Return the (x, y) coordinate for the center point of the cell that contains the specified text.  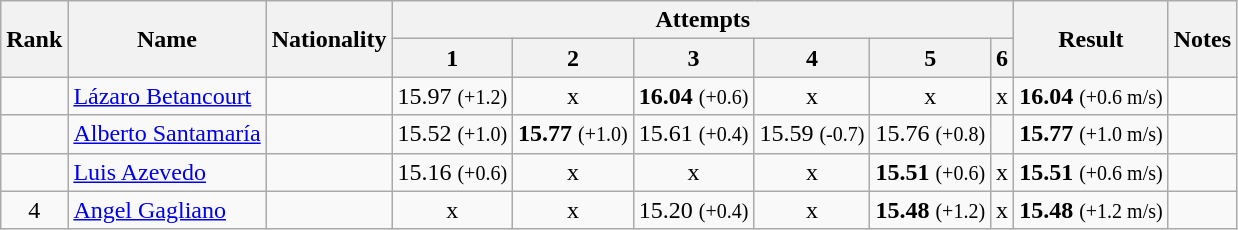
Result (1092, 39)
16.04 (+0.6 m/s) (1092, 96)
Nationality (329, 39)
15.16 (+0.6) (452, 172)
Alberto Santamaría (167, 134)
15.97 (+1.2) (452, 96)
15.48 (+1.2 m/s) (1092, 210)
15.52 (+1.0) (452, 134)
15.77 (+1.0) (574, 134)
Rank (34, 39)
15.48 (+1.2) (930, 210)
15.20 (+0.4) (694, 210)
Name (167, 39)
15.59 (-0.7) (812, 134)
Angel Gagliano (167, 210)
2 (574, 58)
15.76 (+0.8) (930, 134)
5 (930, 58)
Notes (1202, 39)
15.51 (+0.6 m/s) (1092, 172)
1 (452, 58)
6 (1002, 58)
15.61 (+0.4) (694, 134)
16.04 (+0.6) (694, 96)
Luis Azevedo (167, 172)
3 (694, 58)
Attempts (703, 20)
15.51 (+0.6) (930, 172)
Lázaro Betancourt (167, 96)
15.77 (+1.0 m/s) (1092, 134)
